For the text-containing cell, return its midpoint in (x, y) coordinate format. 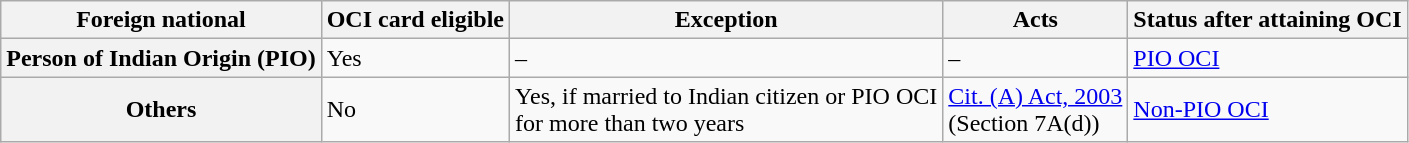
No (415, 110)
Acts (1036, 20)
Yes, if married to Indian citizen or PIO OCIfor more than two years (726, 110)
Cit. (A) Act, 2003(Section 7A(d)) (1036, 110)
Yes (415, 58)
PIO OCI (1268, 58)
Foreign national (161, 20)
Exception (726, 20)
OCI card eligible (415, 20)
Person of Indian Origin (PIO) (161, 58)
Status after attaining OCI (1268, 20)
Non-PIO OCI (1268, 110)
Others (161, 110)
